Identify which cell holds the provided text, then report its (X, Y) central coordinate. 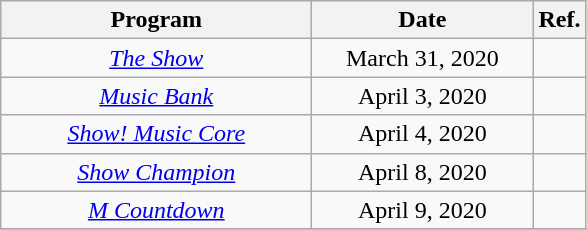
April 8, 2020 (422, 172)
Date (422, 20)
Ref. (560, 20)
Music Bank (156, 96)
April 3, 2020 (422, 96)
Program (156, 20)
April 9, 2020 (422, 210)
Show! Music Core (156, 134)
The Show (156, 58)
M Countdown (156, 210)
Show Champion (156, 172)
April 4, 2020 (422, 134)
March 31, 2020 (422, 58)
